Scan for the cell matching the given text and deliver its [X, Y] coordinate at center. 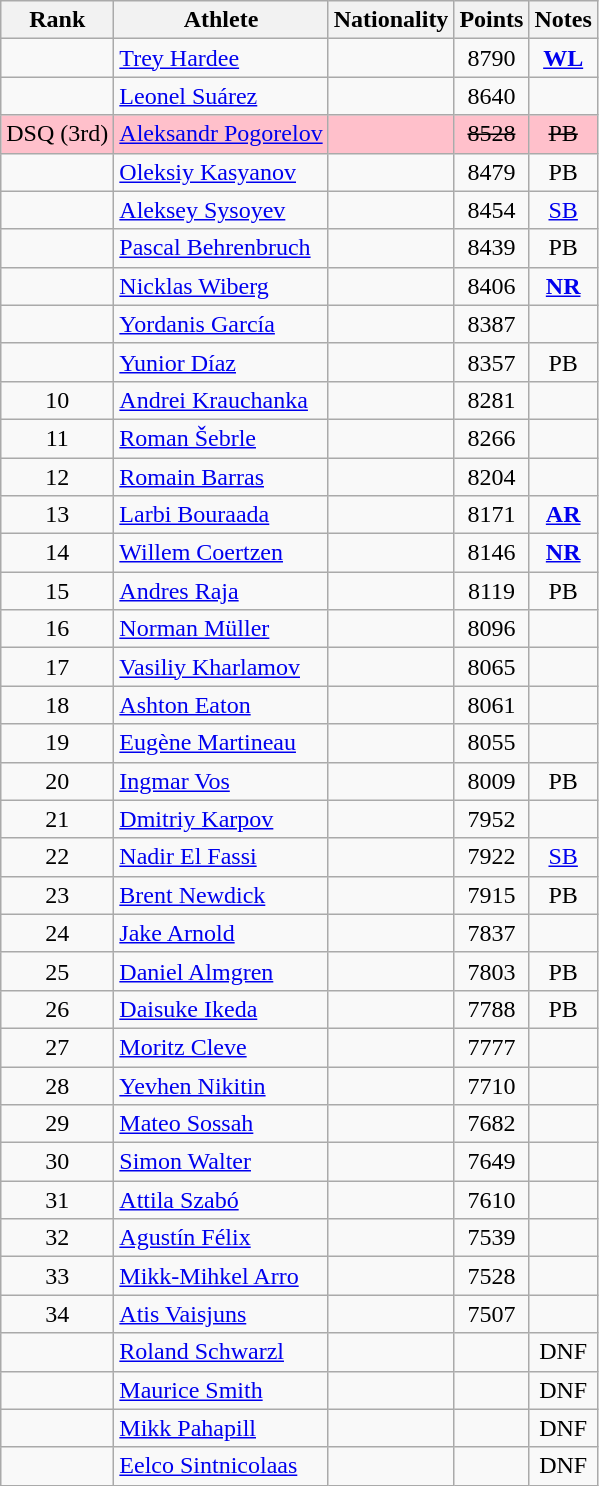
28 [58, 1085]
Agustín Félix [221, 1238]
Trey Hardee [221, 58]
8479 [492, 172]
13 [58, 515]
8528 [492, 134]
30 [58, 1162]
Yordanis García [221, 324]
17 [58, 667]
Mateo Sossah [221, 1124]
7507 [492, 1314]
31 [58, 1200]
12 [58, 477]
Oleksiy Kasyanov [221, 172]
7528 [492, 1276]
8171 [492, 515]
20 [58, 781]
Simon Walter [221, 1162]
8096 [492, 629]
7710 [492, 1085]
7682 [492, 1124]
24 [58, 933]
34 [58, 1314]
21 [58, 819]
Larbi Bouraada [221, 515]
26 [58, 1009]
Leonel Suárez [221, 96]
8266 [492, 438]
Notes [563, 20]
Jake Arnold [221, 933]
8119 [492, 591]
Eugène Martineau [221, 743]
8009 [492, 781]
8387 [492, 324]
8406 [492, 286]
23 [58, 895]
Andres Raja [221, 591]
8055 [492, 743]
Nationality [391, 20]
DSQ (3rd) [58, 134]
8640 [492, 96]
7952 [492, 819]
Eelco Sintnicolaas [221, 1466]
7922 [492, 857]
15 [58, 591]
Aleksey Sysoyev [221, 210]
Roland Schwarzl [221, 1352]
Nadir El Fassi [221, 857]
Mikk-Mihkel Arro [221, 1276]
7788 [492, 1009]
8065 [492, 667]
Yevhen Nikitin [221, 1085]
Brent Newdick [221, 895]
7803 [492, 971]
Athlete [221, 20]
32 [58, 1238]
Vasiliy Kharlamov [221, 667]
Pascal Behrenbruch [221, 248]
Norman Müller [221, 629]
7539 [492, 1238]
7915 [492, 895]
8061 [492, 705]
Daisuke Ikeda [221, 1009]
Andrei Krauchanka [221, 400]
Yunior Díaz [221, 362]
Daniel Almgren [221, 971]
Maurice Smith [221, 1390]
Nicklas Wiberg [221, 286]
33 [58, 1276]
7610 [492, 1200]
AR [563, 515]
29 [58, 1124]
WL [563, 58]
Rank [58, 20]
10 [58, 400]
Ingmar Vos [221, 781]
Romain Barras [221, 477]
Willem Coertzen [221, 553]
22 [58, 857]
8790 [492, 58]
Attila Szabó [221, 1200]
8281 [492, 400]
Ashton Eaton [221, 705]
25 [58, 971]
Atis Vaisjuns [221, 1314]
27 [58, 1047]
8454 [492, 210]
7649 [492, 1162]
11 [58, 438]
7837 [492, 933]
Moritz Cleve [221, 1047]
19 [58, 743]
Aleksandr Pogorelov [221, 134]
Points [492, 20]
7777 [492, 1047]
8146 [492, 553]
Dmitriy Karpov [221, 819]
8357 [492, 362]
14 [58, 553]
Roman Šebrle [221, 438]
16 [58, 629]
8204 [492, 477]
18 [58, 705]
8439 [492, 248]
Mikk Pahapill [221, 1428]
